Determine the [X, Y] coordinate at the center of the cell enclosing the given text.  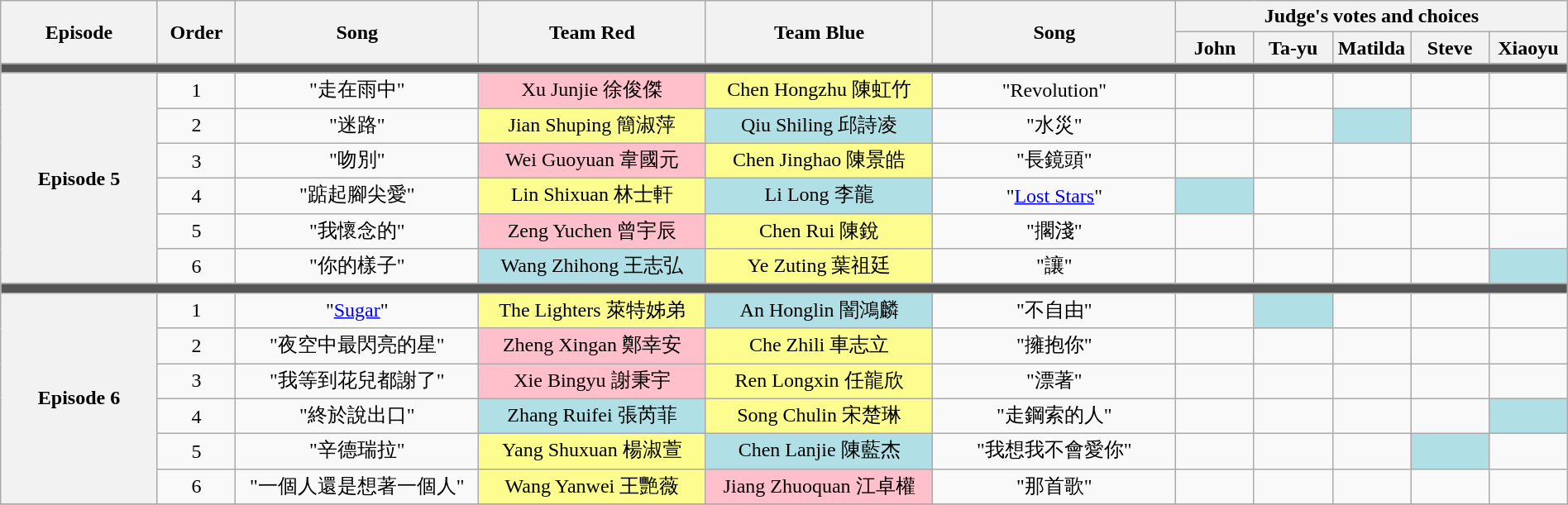
Song Chulin 宋楚琳 [819, 417]
"一個人還是想著一個人" [357, 486]
Team Red [592, 32]
"擁抱你" [1054, 345]
Episode 6 [79, 398]
Zheng Xingan 鄭幸安 [592, 345]
Team Blue [819, 32]
"吻別" [357, 160]
Yang Shuxuan 楊淑萱 [592, 451]
"Revolution" [1054, 91]
Zhang Ruifei 張芮菲 [592, 417]
Xie Bingyu 謝秉宇 [592, 382]
Chen Lanjie 陳藍杰 [819, 451]
"走在雨中" [357, 91]
Episode 5 [79, 179]
"你的樣子" [357, 266]
"踮起腳尖愛" [357, 197]
An Honglin 闇鴻麟 [819, 311]
"漂著" [1054, 382]
Chen Jinghao 陳景皓 [819, 160]
Xu Junjie 徐俊傑 [592, 91]
Zeng Yuchen 曾宇辰 [592, 231]
Jiang Zhuoquan 江卓權 [819, 486]
"我想我不會愛你" [1054, 451]
Order [197, 32]
Judge's votes and choices [1372, 17]
Ta-yu [1293, 48]
Lin Shixuan 林士軒 [592, 197]
Ren Longxin 任龍欣 [819, 382]
"我等到花兒都謝了" [357, 382]
"Sugar" [357, 311]
Qiu Shiling 邱詩凌 [819, 126]
The Lighters 萊特姊弟 [592, 311]
"那首歌" [1054, 486]
Jian Shuping 簡淑萍 [592, 126]
Episode [79, 32]
Xiaoyu [1528, 48]
"終於說出口" [357, 417]
"夜空中最閃亮的星" [357, 345]
"走鋼索的人" [1054, 417]
Chen Rui 陳銳 [819, 231]
"水災" [1054, 126]
Ye Zuting 葉祖廷 [819, 266]
"迷路" [357, 126]
"不自由" [1054, 311]
John [1216, 48]
Chen Hongzhu 陳虹竹 [819, 91]
Che Zhili 車志立 [819, 345]
"長鏡頭" [1054, 160]
Matilda [1371, 48]
"讓" [1054, 266]
Wang Yanwei 王艷薇 [592, 486]
"Lost Stars" [1054, 197]
"辛德瑞拉" [357, 451]
"我懷念的" [357, 231]
"擱淺" [1054, 231]
Wang Zhihong 王志弘 [592, 266]
Li Long 李龍 [819, 197]
Wei Guoyuan 韋國元 [592, 160]
Steve [1451, 48]
